From the cell containing the given text, extract its center point as (X, Y) coordinate. 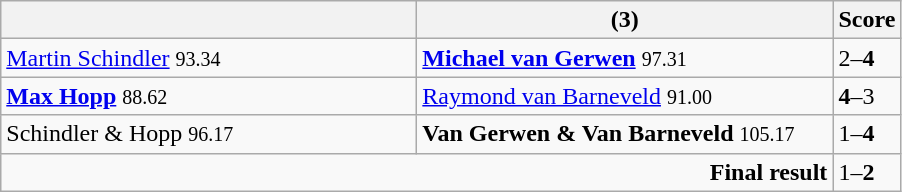
4–3 (867, 96)
1–2 (867, 172)
Max Hopp 88.62 (209, 96)
2–4 (867, 58)
Raymond van Barneveld 91.00 (625, 96)
1–4 (867, 134)
Final result (417, 172)
Score (867, 20)
Van Gerwen & Van Barneveld 105.17 (625, 134)
Michael van Gerwen 97.31 (625, 58)
Martin Schindler 93.34 (209, 58)
(3) (625, 20)
Schindler & Hopp 96.17 (209, 134)
